Return [x, y] of the center of cell containing provided text 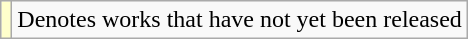
Denotes works that have not yet been released [240, 20]
